Locate the cell with the specified text and output its [x, y] center coordinate. 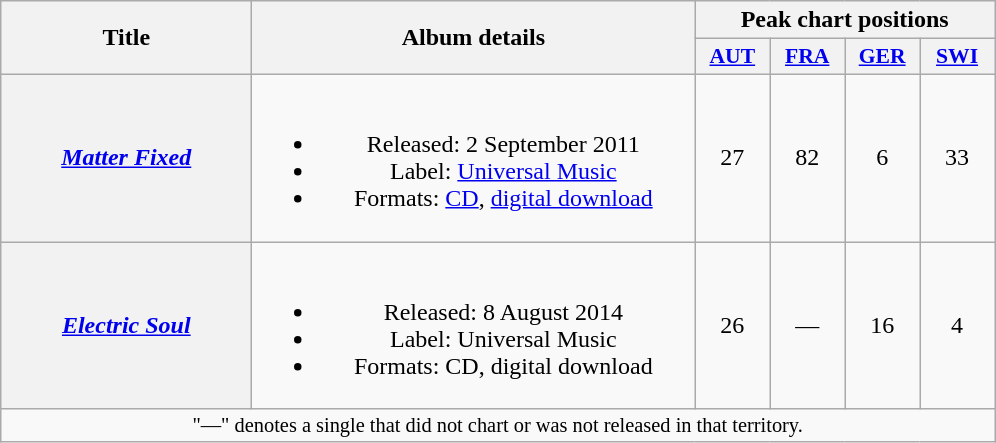
Title [126, 38]
Released: 8 August 2014Label: Universal MusicFormats: CD, digital download [474, 326]
82 [808, 158]
33 [958, 158]
SWI [958, 57]
6 [882, 158]
— [808, 326]
"—" denotes a single that did not chart or was not released in that territory. [498, 426]
4 [958, 326]
Electric Soul [126, 326]
Released: 2 September 2011Label: Universal MusicFormats: CD, digital download [474, 158]
Matter Fixed [126, 158]
Peak chart positions [845, 20]
27 [732, 158]
GER [882, 57]
FRA [808, 57]
26 [732, 326]
AUT [732, 57]
16 [882, 326]
Album details [474, 38]
